Identify which cell holds the provided text, then report its (x, y) central coordinate. 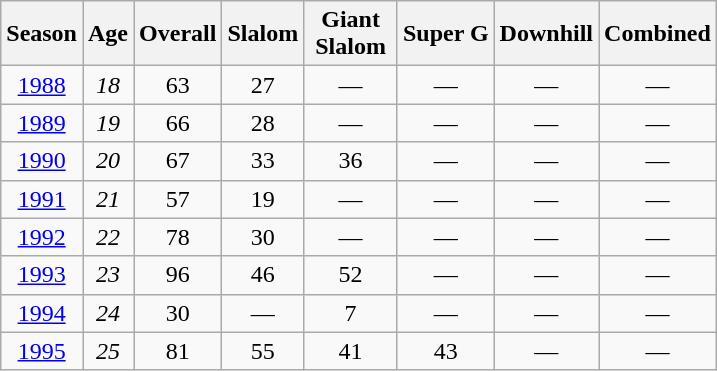
96 (178, 275)
1992 (42, 237)
20 (108, 161)
Slalom (263, 34)
81 (178, 351)
Age (108, 34)
1990 (42, 161)
7 (351, 313)
24 (108, 313)
27 (263, 85)
46 (263, 275)
28 (263, 123)
63 (178, 85)
41 (351, 351)
67 (178, 161)
Season (42, 34)
1994 (42, 313)
66 (178, 123)
57 (178, 199)
21 (108, 199)
1993 (42, 275)
1991 (42, 199)
33 (263, 161)
36 (351, 161)
Super G (446, 34)
23 (108, 275)
Downhill (546, 34)
55 (263, 351)
1995 (42, 351)
43 (446, 351)
52 (351, 275)
25 (108, 351)
1988 (42, 85)
18 (108, 85)
1989 (42, 123)
Overall (178, 34)
22 (108, 237)
Giant Slalom (351, 34)
78 (178, 237)
Combined (658, 34)
